Search for the cell housing the specified text and yield its [x, y] center coordinate. 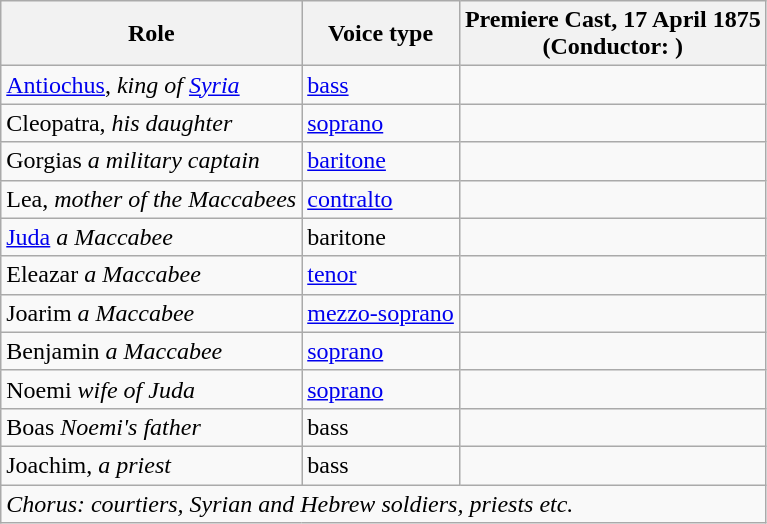
Eleazar a Maccabee [152, 275]
Boas Noemi's father [152, 427]
Benjamin a Maccabee [152, 351]
Joachim, a priest [152, 465]
Premiere Cast, 17 April 1875(Conductor: ) [612, 34]
Cleopatra, his daughter [152, 123]
contralto [381, 199]
Noemi wife of Juda [152, 389]
Chorus: courtiers, Syrian and Hebrew soldiers, priests etc. [384, 503]
tenor [381, 275]
mezzo-soprano [381, 313]
Voice type [381, 34]
Antiochus, king of Syria [152, 85]
Juda a Maccabee [152, 237]
Joarim a Maccabee [152, 313]
Lea, mother of the Maccabees [152, 199]
Role [152, 34]
Gorgias a military captain [152, 161]
